Identify which cell holds the provided text, then report its (x, y) central coordinate. 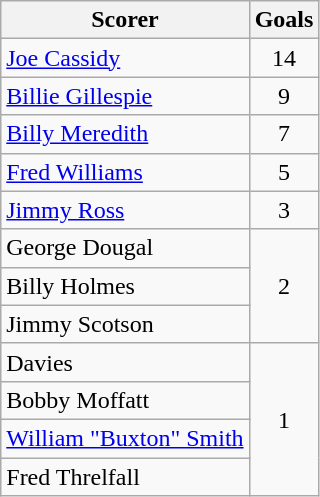
Billy Meredith (125, 134)
George Dougal (125, 248)
5 (284, 172)
William "Buxton" Smith (125, 438)
2 (284, 286)
Davies (125, 362)
3 (284, 210)
Scorer (125, 20)
14 (284, 58)
Billie Gillespie (125, 96)
Fred Threlfall (125, 477)
Goals (284, 20)
Fred Williams (125, 172)
Jimmy Scotson (125, 324)
Billy Holmes (125, 286)
7 (284, 134)
9 (284, 96)
Joe Cassidy (125, 58)
Bobby Moffatt (125, 400)
1 (284, 419)
Jimmy Ross (125, 210)
